Extract the (X, Y) coordinate from the center of the cell holding the provided text.  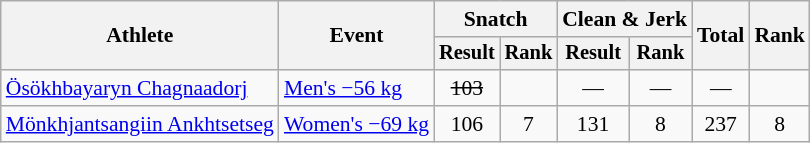
7 (529, 124)
Women's −69 kg (356, 124)
Men's −56 kg (356, 88)
Ösökhbayaryn Chagnaadorj (140, 88)
Total (720, 36)
131 (593, 124)
Clean & Jerk (624, 19)
Mönkhjantsangiin Ankhtsetseg (140, 124)
237 (720, 124)
106 (467, 124)
103 (467, 88)
Event (356, 36)
Athlete (140, 36)
Snatch (496, 19)
